For the text-containing cell, return its midpoint in (x, y) coordinate format. 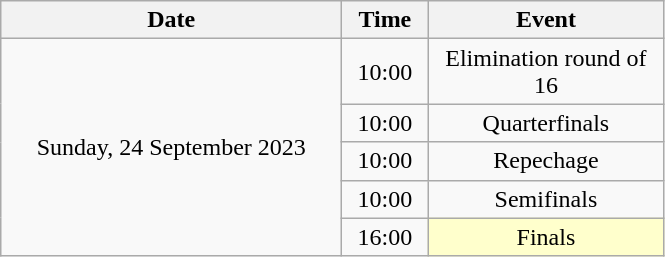
Time (385, 20)
Semifinals (546, 199)
16:00 (385, 237)
Repechage (546, 161)
Elimination round of 16 (546, 72)
Sunday, 24 September 2023 (172, 148)
Quarterfinals (546, 123)
Date (172, 20)
Event (546, 20)
Finals (546, 237)
